Pinpoint the cell where the given text exists, returning its [X, Y] midpoint coordinate. 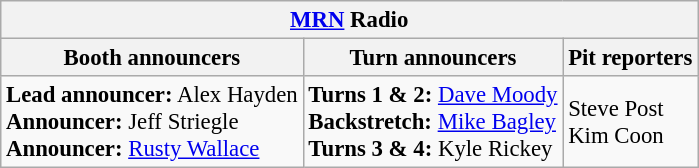
Turns 1 & 2: Dave MoodyBackstretch: Mike BagleyTurns 3 & 4: Kyle Rickey [433, 122]
Steve PostKim Coon [630, 122]
Booth announcers [152, 58]
Lead announcer: Alex HaydenAnnouncer: Jeff StriegleAnnouncer: Rusty Wallace [152, 122]
MRN Radio [350, 20]
Turn announcers [433, 58]
Pit reporters [630, 58]
